Identify which cell holds the provided text, then report its (x, y) central coordinate. 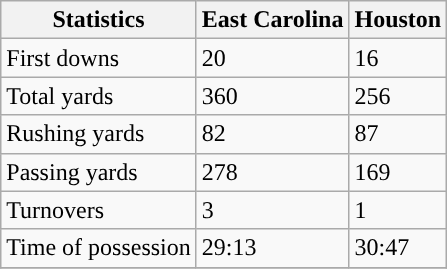
87 (398, 134)
1 (398, 210)
Turnovers (99, 210)
3 (272, 210)
Total yards (99, 96)
Rushing yards (99, 134)
East Carolina (272, 20)
30:47 (398, 248)
Houston (398, 20)
360 (272, 96)
First downs (99, 58)
20 (272, 58)
Time of possession (99, 248)
256 (398, 96)
Passing yards (99, 172)
278 (272, 172)
169 (398, 172)
82 (272, 134)
Statistics (99, 20)
29:13 (272, 248)
16 (398, 58)
